Identify which cell holds the provided text, then report its [X, Y] central coordinate. 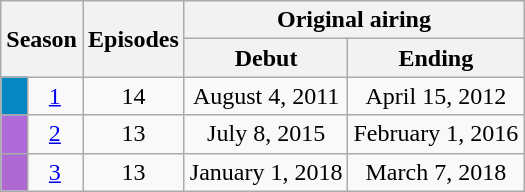
Ending [436, 58]
1 [54, 96]
January 1, 2018 [266, 172]
July 8, 2015 [266, 134]
February 1, 2016 [436, 134]
Episodes [133, 39]
Original airing [354, 20]
Debut [266, 58]
March 7, 2018 [436, 172]
April 15, 2012 [436, 96]
14 [133, 96]
2 [54, 134]
Season [42, 39]
3 [54, 172]
August 4, 2011 [266, 96]
